Determine the (x, y) coordinate at the center of the cell enclosing the given text.  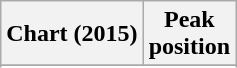
Chart (2015) (72, 34)
Peakposition (189, 34)
